Search for the cell housing the specified text and yield its (X, Y) center coordinate. 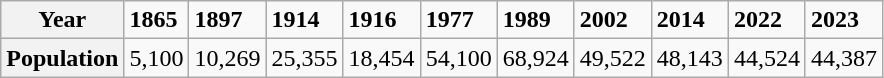
25,355 (304, 58)
1977 (458, 20)
48,143 (690, 58)
44,524 (766, 58)
1989 (536, 20)
2023 (844, 20)
10,269 (228, 58)
18,454 (382, 58)
54,100 (458, 58)
1865 (156, 20)
2014 (690, 20)
68,924 (536, 58)
Year (62, 20)
5,100 (156, 58)
1897 (228, 20)
49,522 (612, 58)
1916 (382, 20)
44,387 (844, 58)
2022 (766, 20)
Population (62, 58)
2002 (612, 20)
1914 (304, 20)
